Return [X, Y] of the center of cell containing provided text 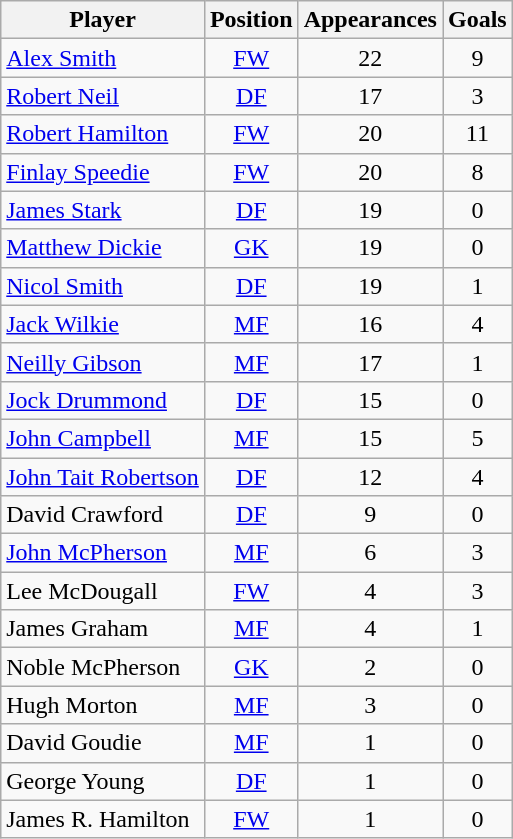
Nicol Smith [103, 286]
Matthew Dickie [103, 248]
Appearances [370, 20]
John McPherson [103, 553]
Hugh Morton [103, 705]
John Tait Robertson [103, 477]
Position [251, 20]
Jock Drummond [103, 400]
Goals [477, 20]
Lee McDougall [103, 591]
Jack Wilkie [103, 324]
David Crawford [103, 515]
James R. Hamilton [103, 819]
David Goudie [103, 743]
5 [477, 438]
James Graham [103, 629]
Neilly Gibson [103, 362]
Robert Neil [103, 96]
11 [477, 134]
22 [370, 58]
George Young [103, 781]
2 [370, 667]
16 [370, 324]
John Campbell [103, 438]
Noble McPherson [103, 667]
Robert Hamilton [103, 134]
Player [103, 20]
Alex Smith [103, 58]
12 [370, 477]
8 [477, 172]
James Stark [103, 210]
Finlay Speedie [103, 172]
6 [370, 553]
